Determine the (x, y) coordinate at the center of the cell enclosing the given text.  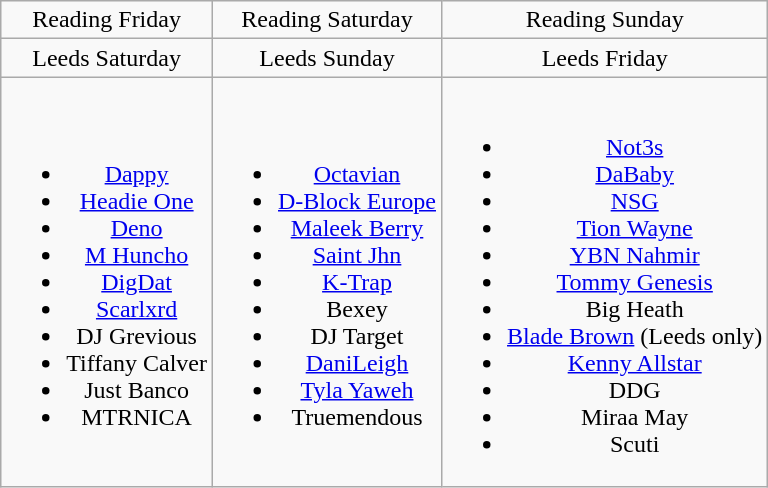
Reading Sunday (605, 20)
DappyHeadie OneDenoM HunchoDigDatScarlxrdDJ GreviousTiffany CalverJust BancoMTRNICA (107, 282)
OctavianD-Block EuropeMaleek BerrySaint JhnK-TrapBexeyDJ TargetDaniLeighTyla YawehTruemendous (326, 282)
Leeds Sunday (326, 58)
Reading Saturday (326, 20)
Leeds Saturday (107, 58)
Not3sDaBabyNSGTion WayneYBN NahmirTommy GenesisBig HeathBlade Brown (Leeds only)Kenny AllstarDDGMiraa MayScuti (605, 282)
Leeds Friday (605, 58)
Reading Friday (107, 20)
